Locate the cell with the specified text and output its [X, Y] center coordinate. 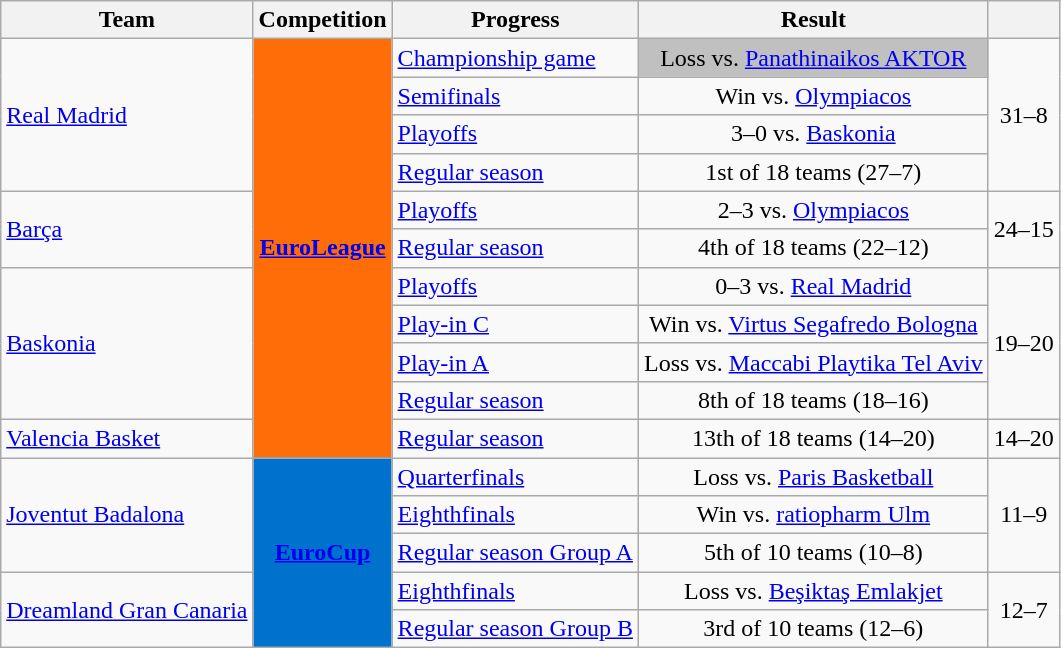
Loss vs. Panathinaikos AKTOR [813, 58]
5th of 10 teams (10–8) [813, 553]
Team [127, 20]
Win vs. ratiopharm Ulm [813, 515]
Play-in C [515, 324]
31–8 [1024, 115]
Result [813, 20]
EuroCup [322, 553]
Regular season Group B [515, 629]
Loss vs. Beşiktaş Emlakjet [813, 591]
1st of 18 teams (27–7) [813, 172]
Regular season Group A [515, 553]
Win vs. Olympiacos [813, 96]
Play-in A [515, 362]
Championship game [515, 58]
3–0 vs. Baskonia [813, 134]
Dreamland Gran Canaria [127, 610]
3rd of 10 teams (12–6) [813, 629]
13th of 18 teams (14–20) [813, 438]
0–3 vs. Real Madrid [813, 286]
19–20 [1024, 343]
2–3 vs. Olympiacos [813, 210]
Win vs. Virtus Segafredo Bologna [813, 324]
8th of 18 teams (18–16) [813, 400]
EuroLeague [322, 248]
Progress [515, 20]
Quarterfinals [515, 477]
Baskonia [127, 343]
Joventut Badalona [127, 515]
11–9 [1024, 515]
12–7 [1024, 610]
4th of 18 teams (22–12) [813, 248]
14–20 [1024, 438]
Competition [322, 20]
Real Madrid [127, 115]
Loss vs. Maccabi Playtika Tel Aviv [813, 362]
Semifinals [515, 96]
Valencia Basket [127, 438]
Barça [127, 229]
24–15 [1024, 229]
Loss vs. Paris Basketball [813, 477]
